Search for the cell housing the specified text and yield its (x, y) center coordinate. 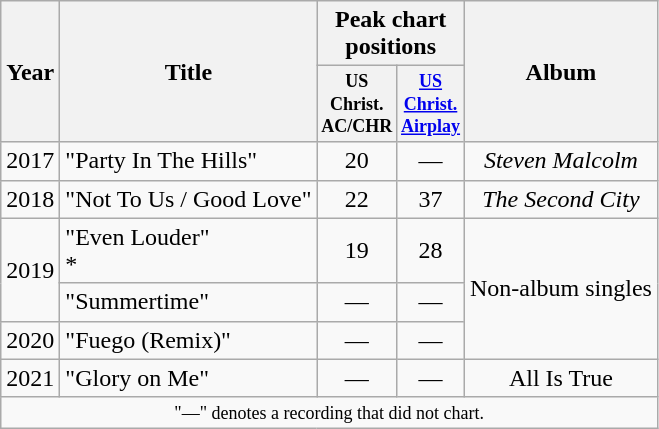
"Party In The Hills" (188, 161)
19 (357, 250)
"Not To Us / Good Love" (188, 199)
22 (357, 199)
USChrist.Airplay (431, 104)
Steven Malcolm (560, 161)
2020 (30, 340)
37 (431, 199)
All Is True (560, 378)
Album (560, 72)
Title (188, 72)
28 (431, 250)
"Fuego (Remix)" (188, 340)
"Summertime" (188, 302)
20 (357, 161)
"Even Louder"* (188, 250)
The Second City (560, 199)
"—" denotes a recording that did not chart. (330, 412)
"Glory on Me" (188, 378)
2017 (30, 161)
Non-album singles (560, 288)
2018 (30, 199)
USChrist.AC/CHR (357, 104)
Year (30, 72)
2021 (30, 378)
2019 (30, 270)
Peak chart positions (390, 34)
